Extract the [X, Y] coordinate from the center of the cell holding the provided text.  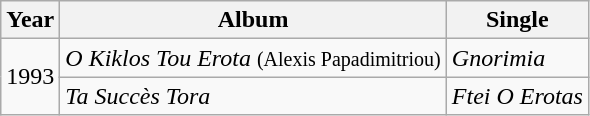
Year [30, 20]
Ta Succès Tora [253, 96]
Album [253, 20]
1993 [30, 77]
O Kiklos Tou Erota (Alexis Papadimitriou) [253, 58]
Ftei O Erotas [517, 96]
Gnorimia [517, 58]
Single [517, 20]
